Detect which cell encompasses the target text, then output its [X, Y] center coordinate. 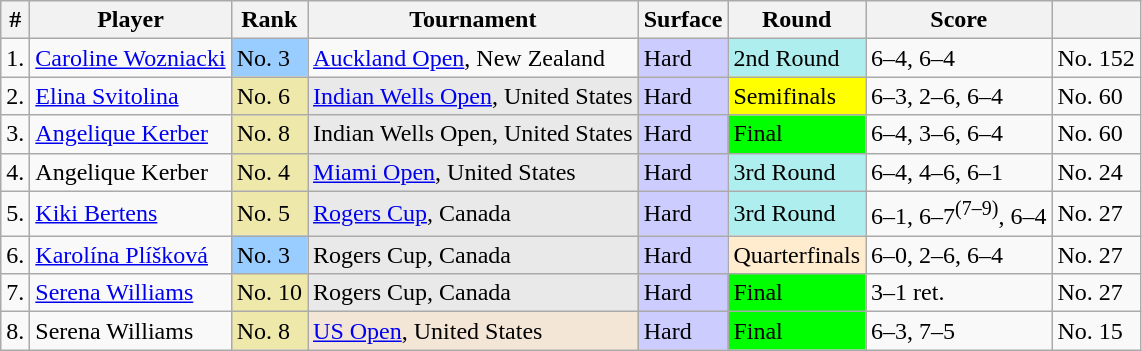
8. [16, 331]
No. 6 [269, 96]
# [16, 20]
Auckland Open, New Zealand [474, 58]
6–0, 2–6, 6–4 [959, 255]
Caroline Wozniacki [130, 58]
Score [959, 20]
1. [16, 58]
6–3, 7–5 [959, 331]
4. [16, 172]
6–4, 3–6, 6–4 [959, 134]
No. 5 [269, 214]
6–4, 6–4 [959, 58]
6–3, 2–6, 6–4 [959, 96]
Round [797, 20]
7. [16, 293]
No. 10 [269, 293]
2nd Round [797, 58]
3. [16, 134]
No. 152 [1096, 58]
Karolína Plíšková [130, 255]
Quarterfinals [797, 255]
5. [16, 214]
2. [16, 96]
No. 4 [269, 172]
Miami Open, United States [474, 172]
Elina Svitolina [130, 96]
No. 15 [1096, 331]
Player [130, 20]
Kiki Bertens [130, 214]
Tournament [474, 20]
6–1, 6–7(7–9), 6–4 [959, 214]
No. 24 [1096, 172]
Semifinals [797, 96]
US Open, United States [474, 331]
Rank [269, 20]
6–4, 4–6, 6–1 [959, 172]
3–1 ret. [959, 293]
Surface [683, 20]
6. [16, 255]
